Find where the given text appears and provide that cell's center as [X, Y] coordinate. 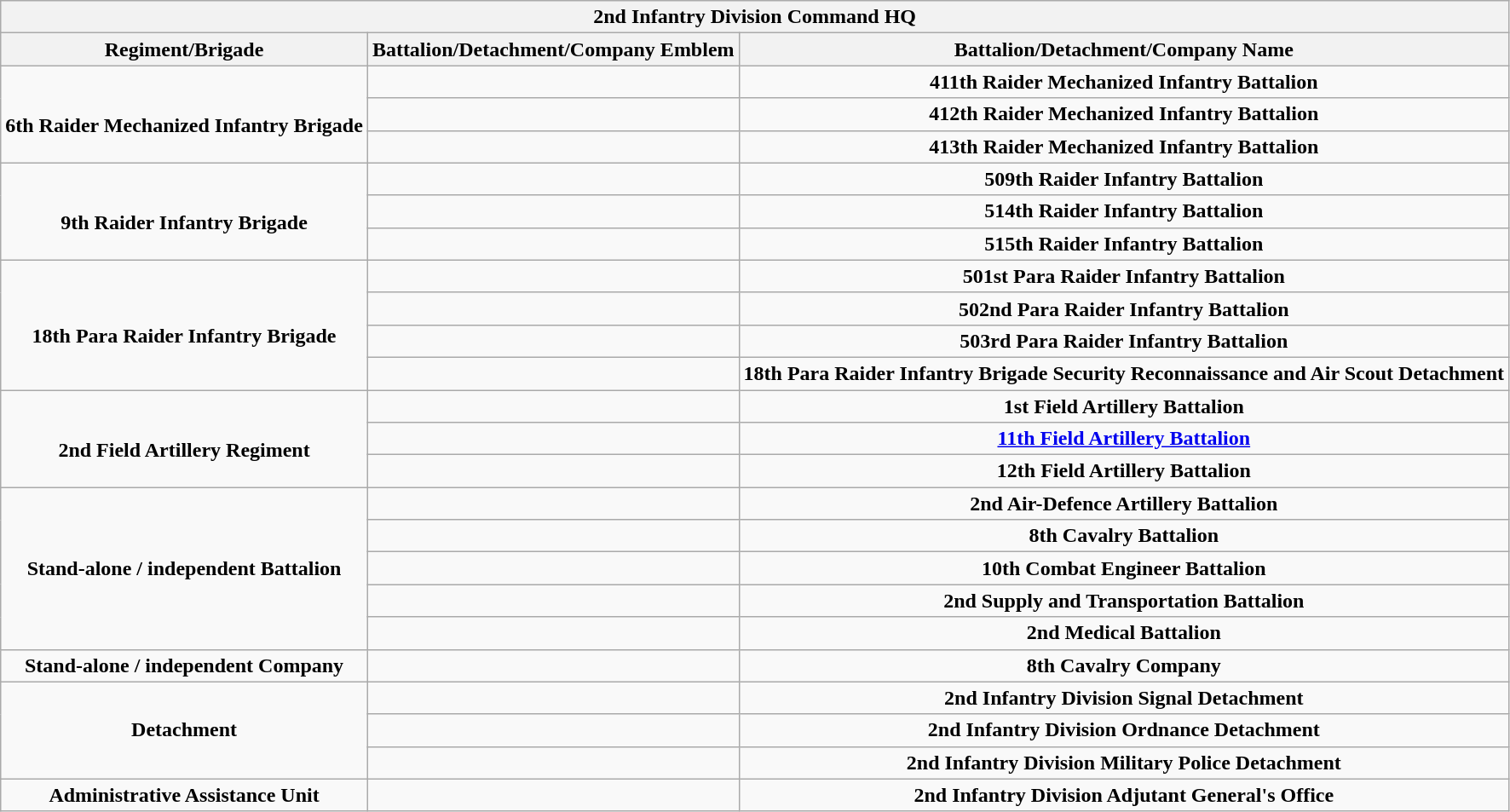
515th Raider Infantry Battalion [1123, 244]
514th Raider Infantry Battalion [1123, 211]
503rd Para Raider Infantry Battalion [1123, 341]
8th Cavalry Battalion [1123, 536]
18th Para Raider Infantry Brigade Security Reconnaissance and Air Scout Detachment [1123, 373]
6th Raider Mechanized Infantry Brigade [184, 114]
2nd Supply and Transportation Battalion [1123, 601]
2nd Medical Battalion [1123, 633]
2nd Infantry Division Adjutant General's Office [1123, 795]
Stand-alone / independent Company [184, 665]
2nd Infantry Division Military Police Detachment [1123, 763]
2nd Infantry Division Signal Detachment [1123, 698]
18th Para Raider Infantry Brigade [184, 325]
412th Raider Mechanized Infantry Battalion [1123, 114]
413th Raider Mechanized Infantry Battalion [1123, 147]
8th Cavalry Company [1123, 665]
2nd Infantry Division Ordnance Detachment [1123, 730]
Detachment [184, 730]
11th Field Artillery Battalion [1123, 439]
9th Raider Infantry Brigade [184, 211]
509th Raider Infantry Battalion [1123, 179]
12th Field Artillery Battalion [1123, 471]
Regiment/Brigade [184, 49]
502nd Para Raider Infantry Battalion [1123, 308]
2nd Field Artillery Regiment [184, 439]
10th Combat Engineer Battalion [1123, 568]
Battalion/Detachment/Company Emblem [553, 49]
501st Para Raider Infantry Battalion [1123, 276]
Stand-alone / independent Battalion [184, 568]
1st Field Artillery Battalion [1123, 406]
411th Raider Mechanized Infantry Battalion [1123, 82]
2nd Infantry Division Command HQ [755, 17]
Administrative Assistance Unit [184, 795]
2nd Air-Defence Artillery Battalion [1123, 504]
Battalion/Detachment/Company Name [1123, 49]
